Capture the cell that displays the provided text and extract its (X, Y) central coordinate. 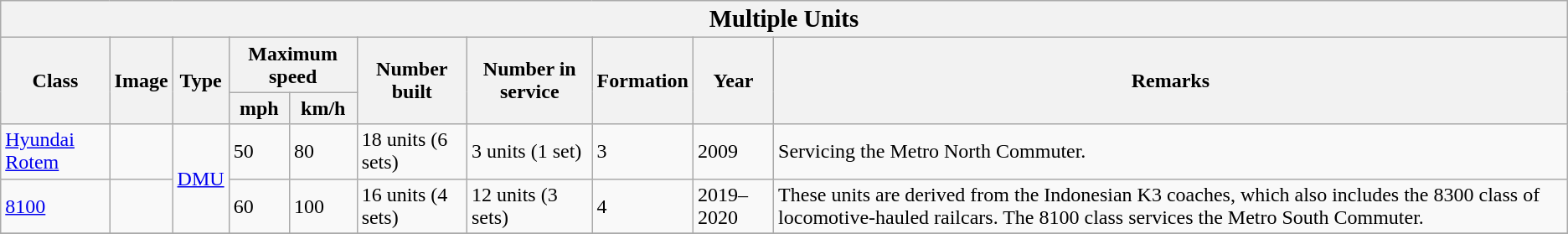
100 (323, 206)
3 (642, 151)
Formation (642, 81)
mph (259, 108)
Image (141, 81)
60 (259, 206)
Number built (412, 81)
Class (55, 81)
DMU (201, 179)
Hyundai Rotem (55, 151)
4 (642, 206)
2019–2020 (733, 206)
8100 (55, 206)
18 units (6 sets) (412, 151)
12 units (3 sets) (529, 206)
2009 (733, 151)
Remarks (1171, 81)
km/h (323, 108)
3 units (1 set) (529, 151)
Year (733, 81)
Maximum speed (293, 65)
Multiple Units (784, 19)
Servicing the Metro North Commuter. (1171, 151)
50 (259, 151)
80 (323, 151)
16 units (4 sets) (412, 206)
Number in service (529, 81)
Type (201, 81)
